Extract the (X, Y) coordinate from the center of the cell holding the provided text.  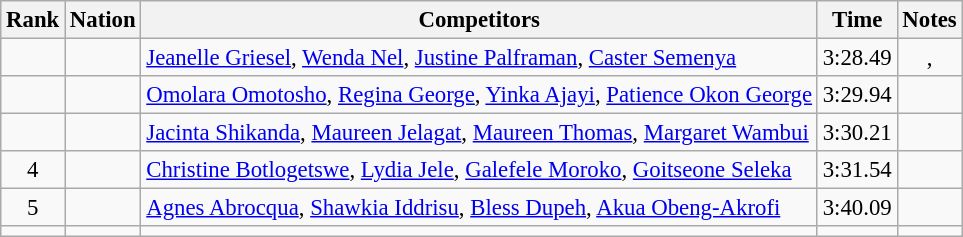
3:40.09 (857, 208)
Notes (930, 20)
4 (33, 170)
Time (857, 20)
Rank (33, 20)
Competitors (479, 20)
Nation (103, 20)
3:31.54 (857, 170)
3:28.49 (857, 58)
Agnes Abrocqua, Shawkia Iddrisu, Bless Dupeh, Akua Obeng-Akrofi (479, 208)
5 (33, 208)
Omolara Omotosho, Regina George, Yinka Ajayi, Patience Okon George (479, 95)
Christine Botlogetswe, Lydia Jele, Galefele Moroko, Goitseone Seleka (479, 170)
3:29.94 (857, 95)
Jacinta Shikanda, Maureen Jelagat, Maureen Thomas, Margaret Wambui (479, 133)
Jeanelle Griesel, Wenda Nel, Justine Palframan, Caster Semenya (479, 58)
, (930, 58)
3:30.21 (857, 133)
